Determine the (X, Y) coordinate at the center of the cell enclosing the given text.  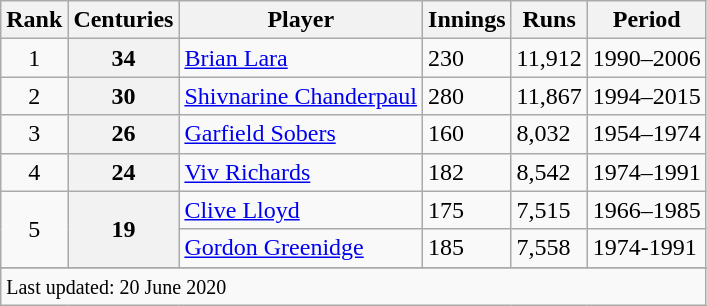
Runs (549, 20)
30 (124, 96)
185 (467, 248)
7,558 (549, 248)
Brian Lara (301, 58)
8,032 (549, 134)
Player (301, 20)
Innings (467, 20)
2 (34, 96)
34 (124, 58)
1974-1991 (646, 248)
230 (467, 58)
Garfield Sobers (301, 134)
7,515 (549, 210)
11,912 (549, 58)
Clive Lloyd (301, 210)
1990–2006 (646, 58)
5 (34, 229)
1974–1991 (646, 172)
24 (124, 172)
4 (34, 172)
3 (34, 134)
8,542 (549, 172)
1994–2015 (646, 96)
26 (124, 134)
Gordon Greenidge (301, 248)
Last updated: 20 June 2020 (354, 286)
160 (467, 134)
Rank (34, 20)
Period (646, 20)
1954–1974 (646, 134)
Centuries (124, 20)
280 (467, 96)
Viv Richards (301, 172)
Shivnarine Chanderpaul (301, 96)
175 (467, 210)
1 (34, 58)
182 (467, 172)
11,867 (549, 96)
1966–1985 (646, 210)
19 (124, 229)
